Search for the cell housing the specified text and yield its [x, y] center coordinate. 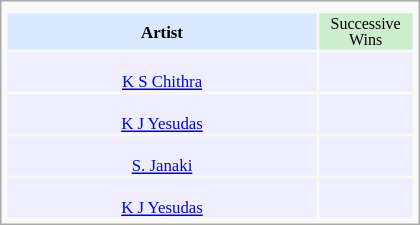
K S Chithra [162, 72]
Artist [162, 32]
Successive Wins [366, 32]
S. Janaki [162, 156]
